Detect which cell encompasses the target text, then output its [x, y] center coordinate. 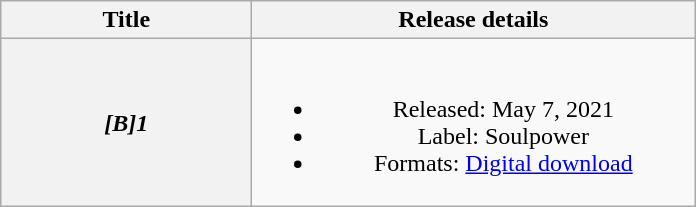
Release details [474, 20]
[B]1 [126, 122]
Released: May 7, 2021Label: SoulpowerFormats: Digital download [474, 122]
Title [126, 20]
